Determine the (x, y) coordinate at the center of the cell enclosing the given text.  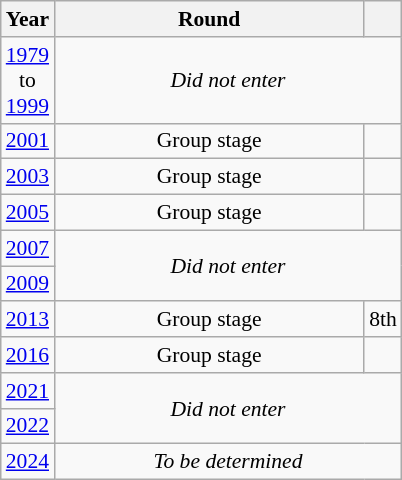
2001 (28, 141)
2007 (28, 248)
2009 (28, 284)
2016 (28, 355)
2021 (28, 391)
2003 (28, 177)
2024 (28, 462)
2013 (28, 320)
Round (209, 19)
2005 (28, 213)
To be determined (228, 462)
2022 (28, 426)
Year (28, 19)
1979to1999 (28, 80)
8th (383, 320)
